Output the [X, Y] coordinate of the center of the cell containing the given text.  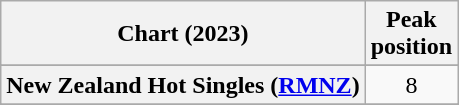
8 [411, 85]
New Zealand Hot Singles (RMNZ) [183, 85]
Peakposition [411, 34]
Chart (2023) [183, 34]
